Provide the (x, y) coordinate of the cell's center where the given text is located.  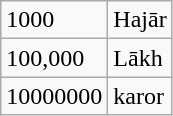
100,000 (54, 58)
10000000 (54, 96)
Lākh (140, 58)
1000 (54, 20)
karor (140, 96)
Hajār (140, 20)
